For the text-containing cell, return its midpoint in [X, Y] coordinate format. 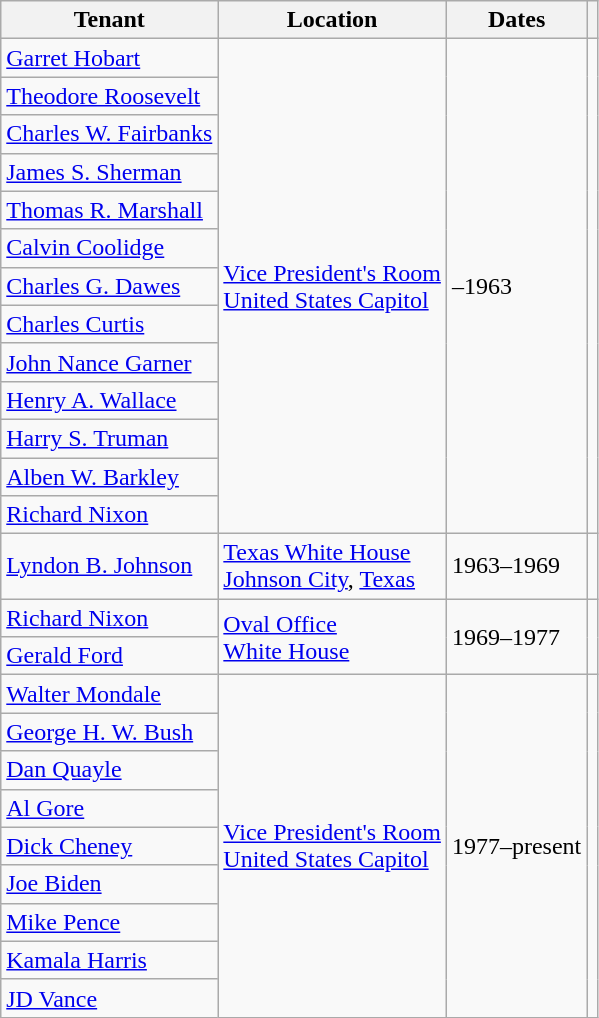
Charles Curtis [110, 324]
James S. Sherman [110, 172]
–1963 [516, 286]
Henry A. Wallace [110, 400]
Kamala Harris [110, 960]
JD Vance [110, 998]
Lyndon B. Johnson [110, 566]
1977–present [516, 846]
George H. W. Bush [110, 732]
Alben W. Barkley [110, 477]
Charles G. Dawes [110, 286]
Dates [516, 20]
Harry S. Truman [110, 438]
Gerald Ford [110, 656]
Al Gore [110, 808]
Texas White House Johnson City, Texas [332, 566]
John Nance Garner [110, 362]
Charles W. Fairbanks [110, 134]
Walter Mondale [110, 694]
Thomas R. Marshall [110, 210]
Dick Cheney [110, 846]
Dan Quayle [110, 770]
Location [332, 20]
Mike Pence [110, 922]
Calvin Coolidge [110, 248]
Garret Hobart [110, 58]
1969–1977 [516, 637]
Tenant [110, 20]
Theodore Roosevelt [110, 96]
1963–1969 [516, 566]
Oval Office White House [332, 637]
Joe Biden [110, 884]
